Detect which cell encompasses the target text, then output its [x, y] center coordinate. 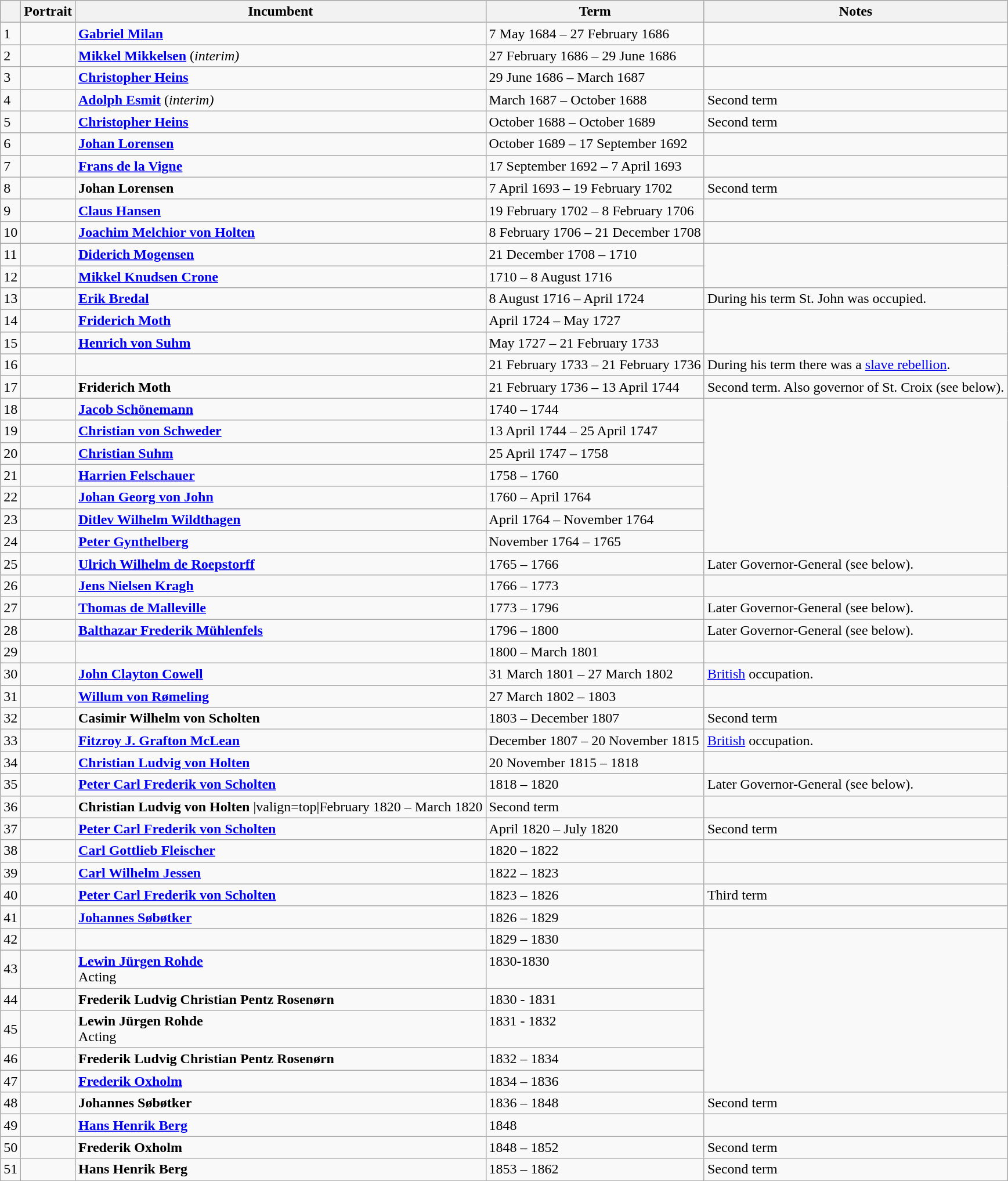
18 [10, 409]
Frans de la Vigne [280, 166]
30 [10, 674]
Portrait [48, 12]
Erik Bredal [280, 299]
1853 – 1862 [595, 1169]
1836 – 1848 [595, 1103]
1831 - 1832 [595, 1030]
1766 – 1773 [595, 586]
Christian Ludvig von Holten |valign=top|February 1820 – March 1820 [280, 807]
41 [10, 917]
19 [10, 431]
1848 – 1852 [595, 1147]
1832 – 1834 [595, 1059]
47 [10, 1081]
29 June 1686 – March 1687 [595, 78]
23 [10, 519]
43 [10, 969]
26 [10, 586]
24 [10, 541]
April 1764 – November 1764 [595, 519]
1803 – December 1807 [595, 718]
During his term there was a slave rebellion. [855, 365]
31 [10, 696]
27 February 1686 – 29 June 1686 [595, 56]
1830-1830 [595, 969]
6 [10, 144]
37 [10, 829]
1760 – April 1764 [595, 497]
49 [10, 1125]
December 1807 – 20 November 1815 [595, 741]
36 [10, 807]
7 May 1684 – 27 February 1686 [595, 34]
48 [10, 1103]
38 [10, 851]
22 [10, 497]
21 February 1733 – 21 February 1736 [595, 365]
10 [10, 232]
14 [10, 321]
25 April 1747 – 1758 [595, 453]
Harrien Felschauer [280, 475]
21 [10, 475]
Mikkel Knudsen Crone [280, 277]
Peter Gynthelberg [280, 541]
7 [10, 166]
Fitzroy J. Grafton McLean [280, 741]
Carl Wilhelm Jessen [280, 873]
Casimir Wilhelm von Scholten [280, 718]
21 February 1736 – 13 April 1744 [595, 387]
During his term St. John was occupied. [855, 299]
1823 – 1826 [595, 895]
Ditlev Wilhelm Wildthagen [280, 519]
Claus Hansen [280, 210]
Jens Nielsen Kragh [280, 586]
Carl Gottlieb Fleischer [280, 851]
33 [10, 741]
19 February 1702 – 8 February 1706 [595, 210]
Diderich Mogensen [280, 254]
Adolph Esmit (interim) [280, 100]
17 [10, 387]
1826 – 1829 [595, 917]
21 December 1708 – 1710 [595, 254]
May 1727 – 21 February 1733 [595, 343]
Christian Suhm [280, 453]
12 [10, 277]
1710 – 8 August 1716 [595, 277]
1818 – 1820 [595, 785]
20 [10, 453]
31 March 1801 – 27 March 1802 [595, 674]
13 April 1744 – 25 April 1747 [595, 431]
Gabriel Milan [280, 34]
39 [10, 873]
15 [10, 343]
April 1820 – July 1820 [595, 829]
November 1764 – 1765 [595, 541]
13 [10, 299]
Second term. Also governor of St. Croix (see below). [855, 387]
1822 – 1823 [595, 873]
40 [10, 895]
16 [10, 365]
Willum von Rømeling [280, 696]
Term [595, 12]
1773 – 1796 [595, 608]
Henrich von Suhm [280, 343]
Jacob Schönemann [280, 409]
1820 – 1822 [595, 851]
1758 – 1760 [595, 475]
44 [10, 999]
Christian Ludvig von Holten [280, 763]
1796 – 1800 [595, 630]
29 [10, 652]
October 1688 – October 1689 [595, 122]
April 1724 – May 1727 [595, 321]
1765 – 1766 [595, 564]
17 September 1692 – 7 April 1693 [595, 166]
42 [10, 939]
1 [10, 34]
4 [10, 100]
2 [10, 56]
5 [10, 122]
27 March 1802 – 1803 [595, 696]
Thomas de Malleville [280, 608]
1848 [595, 1125]
Johan Georg von John [280, 497]
8 February 1706 – 21 December 1708 [595, 232]
Mikkel Mikkelsen (interim) [280, 56]
October 1689 – 17 September 1692 [595, 144]
Joachim Melchior von Holten [280, 232]
34 [10, 763]
27 [10, 608]
8 [10, 188]
Balthazar Frederik Mühlenfels [280, 630]
Christian von Schweder [280, 431]
March 1687 – October 1688 [595, 100]
7 April 1693 – 19 February 1702 [595, 188]
28 [10, 630]
1830 - 1831 [595, 999]
50 [10, 1147]
Notes [855, 12]
9 [10, 210]
Incumbent [280, 12]
51 [10, 1169]
1829 – 1830 [595, 939]
46 [10, 1059]
32 [10, 718]
1834 – 1836 [595, 1081]
8 August 1716 – April 1724 [595, 299]
Ulrich Wilhelm de Roepstorff [280, 564]
20 November 1815 – 1818 [595, 763]
11 [10, 254]
1740 – 1744 [595, 409]
45 [10, 1030]
John Clayton Cowell [280, 674]
Third term [855, 895]
3 [10, 78]
25 [10, 564]
1800 – March 1801 [595, 652]
35 [10, 785]
